Extract the (X, Y) coordinate from the center of the cell holding the provided text.  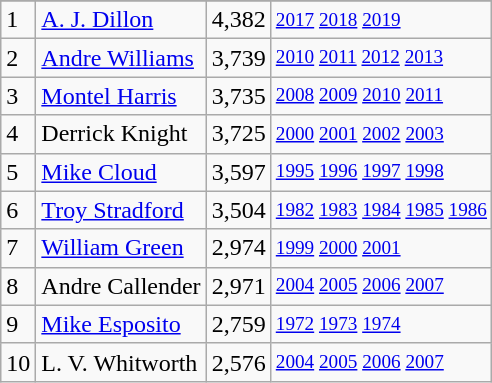
1999 2000 2001 (381, 248)
1995 1996 1997 1998 (381, 172)
1 (18, 20)
4 (18, 134)
Derrick Knight (121, 134)
5 (18, 172)
4,382 (238, 20)
Andre Callender (121, 286)
1972 1973 1974 (381, 324)
2,576 (238, 362)
10 (18, 362)
3,735 (238, 96)
Mike Cloud (121, 172)
2 (18, 58)
3,504 (238, 210)
Andre Williams (121, 58)
8 (18, 286)
2000 2001 2002 2003 (381, 134)
A. J. Dillon (121, 20)
3,739 (238, 58)
3,597 (238, 172)
2,759 (238, 324)
2008 2009 2010 2011 (381, 96)
1982 1983 1984 1985 1986 (381, 210)
Montel Harris (121, 96)
2017 2018 2019 (381, 20)
2,974 (238, 248)
6 (18, 210)
7 (18, 248)
William Green (121, 248)
3 (18, 96)
9 (18, 324)
Troy Stradford (121, 210)
2,971 (238, 286)
2010 2011 2012 2013 (381, 58)
3,725 (238, 134)
Mike Esposito (121, 324)
L. V. Whitworth (121, 362)
